Extract the [X, Y] coordinate from the center of the cell holding the provided text.  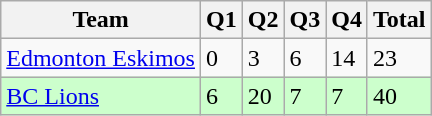
BC Lions [101, 96]
14 [347, 58]
Q4 [347, 20]
Edmonton Eskimos [101, 58]
20 [263, 96]
Team [101, 20]
Q1 [221, 20]
0 [221, 58]
23 [399, 58]
Q3 [305, 20]
Total [399, 20]
40 [399, 96]
Q2 [263, 20]
3 [263, 58]
